Detect which cell encompasses the target text, then output its [x, y] center coordinate. 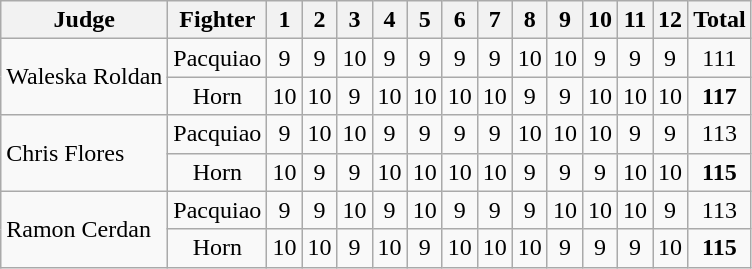
5 [424, 20]
Ramon Cerdan [84, 229]
2 [320, 20]
Total [720, 20]
117 [720, 96]
11 [636, 20]
Waleska Roldan [84, 77]
Judge [84, 20]
111 [720, 58]
8 [530, 20]
Fighter [218, 20]
1 [284, 20]
3 [354, 20]
12 [670, 20]
Chris Flores [84, 153]
6 [460, 20]
7 [494, 20]
4 [390, 20]
